Find where the given text appears and provide that cell's center as [X, Y] coordinate. 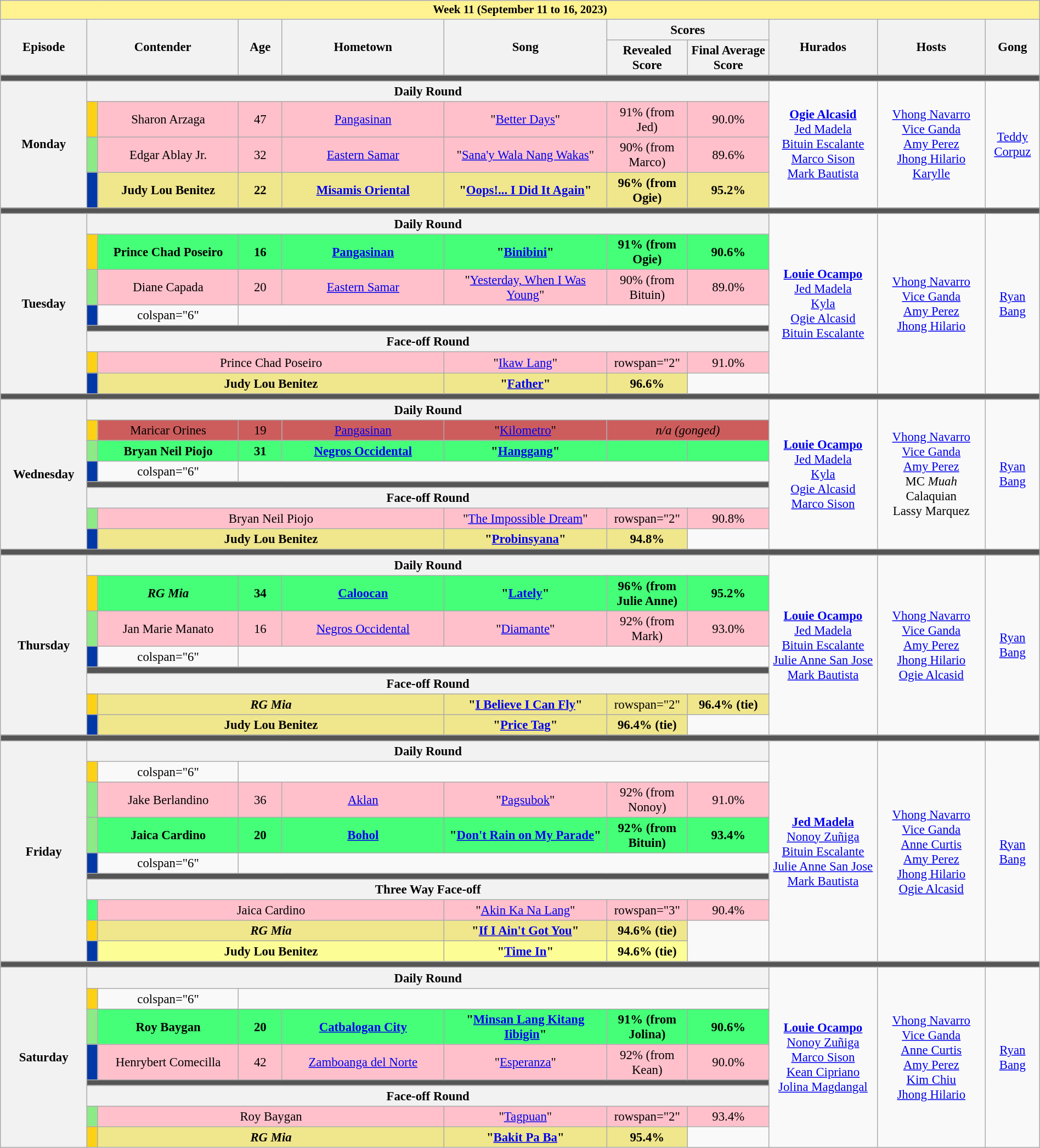
Tuesday [44, 304]
Final Average Score [728, 57]
Hometown [363, 47]
91% (from Jolina) [647, 1027]
Ogie AlcasidJed MadelaBituin EscalanteMarco SisonMark Bautista [823, 145]
Caloocan [363, 593]
"Tagpuan" [525, 1117]
Jake Berlandino [168, 800]
Week 11 (September 11 to 16, 2023) [520, 10]
Louie OcampoJed MadelaBituin EscalanteJulie Anne San JoseMark Bautista [823, 645]
"Better Days" [525, 120]
Vhong NavarroVice GandaAmy PerezJhong HilarioOgie Alcasid [931, 645]
Monday [44, 145]
Gong [1013, 47]
"The Impossible Dream" [525, 518]
89.6% [728, 155]
Thursday [44, 645]
Hosts [931, 47]
Age [260, 47]
"Minsan Lang Kitang Iibigin" [525, 1027]
Louie OcampoNonoy ZuñigaMarco SisonKean CiprianoJolina Magdangal [823, 1057]
96% (from Ogie) [647, 190]
90% (from Marco) [647, 155]
96.6% [647, 383]
32 [260, 155]
Edgar Ablay Jr. [168, 155]
"Price Tag" [525, 725]
"Kilometro" [525, 431]
Song [525, 47]
Aklan [363, 800]
"Lately" [525, 593]
Vhong NavarroVice GandaAmy PerezJhong Hilario [931, 304]
Henrybert Comecilla [168, 1062]
"Akin Ka Na Lang" [525, 911]
"Bakit Pa Ba" [525, 1137]
"Binibini" [525, 252]
90.4% [728, 911]
19 [260, 431]
Zamboanga del Norte [363, 1062]
91% (from Ogie) [647, 252]
Contender [163, 47]
Scores [688, 30]
"Ikaw Lang" [525, 363]
Maricar Orines [168, 431]
96% (from Julie Anne) [647, 593]
36 [260, 800]
Vhong NavarroVice GandaAnne CurtisAmy PerezJhong HilarioOgie Alcasid [931, 851]
"I Believe I Can Fly" [525, 704]
Catbalogan City [363, 1027]
"Yesterday, When I Was Young" [525, 287]
"Sana'y Wala Nang Wakas" [525, 155]
Sharon Arzaga [168, 120]
"Time In" [525, 952]
Louie OcampoJed MadelaKylaOgie AlcasidBituin Escalante [823, 304]
Bohol [363, 835]
Saturday [44, 1057]
Friday [44, 851]
90.8% [728, 518]
"Pagsubok" [525, 800]
Jed MadelaNonoy ZuñigaBituin EscalanteJulie Anne San JoseMark Bautista [823, 851]
90% (from Bituin) [647, 287]
Vhong NavarroVice GandaAnne CurtisAmy PerezKim ChiuJhong Hilario [931, 1057]
Diane Capada [168, 287]
42 [260, 1062]
92% (from Mark) [647, 629]
"If I Ain't Got You" [525, 931]
31 [260, 451]
"Hanggang" [525, 451]
Teddy Corpuz [1013, 145]
"Father" [525, 383]
91% (from Jed) [647, 120]
Hurados [823, 47]
92% (from Bituin) [647, 835]
Three Way Face-off [428, 890]
rowspan="3" [647, 911]
95.4% [647, 1137]
Episode [44, 47]
"Probinsyana" [525, 539]
Misamis Oriental [363, 190]
34 [260, 593]
"Oops!... I Did It Again" [525, 190]
47 [260, 120]
"Diamante" [525, 629]
"Esperanza" [525, 1062]
89.0% [728, 287]
94.8% [647, 539]
93.0% [728, 629]
n/a (gonged) [688, 431]
92% (from Nonoy) [647, 800]
22 [260, 190]
Wednesday [44, 474]
Vhong NavarroVice GandaAmy PerezMC Muah CalaquianLassy Marquez [931, 474]
Louie OcampoJed MadelaKylaOgie AlcasidMarco Sison [823, 474]
Jan Marie Manato [168, 629]
"Don't Rain on My Parade" [525, 835]
92% (from Kean) [647, 1062]
Revealed Score [647, 57]
Vhong NavarroVice GandaAmy PerezJhong HilarioKarylle [931, 145]
